Determine the [X, Y] coordinate at the center of the cell enclosing the given text.  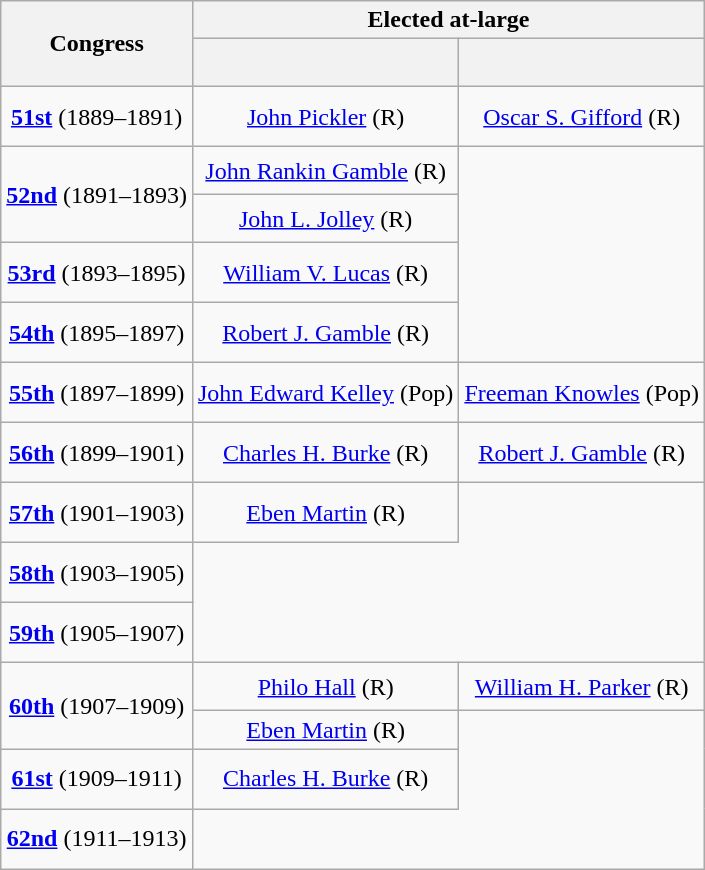
52nd (1891–1893) [97, 195]
Elected at-large [448, 20]
John L. Jolley (R) [325, 219]
Philo Hall (R) [325, 687]
54th (1895–1897) [97, 333]
Oscar S. Gifford (R) [582, 117]
61st (1909–1911) [97, 779]
Freeman Knowles (Pop) [582, 393]
John Edward Kelley (Pop) [325, 393]
William V. Lucas (R) [325, 273]
56th (1899–1901) [97, 453]
51st (1889–1891) [97, 117]
John Pickler (R) [325, 117]
62nd (1911–1913) [97, 839]
60th (1907–1909) [97, 706]
53rd (1893–1895) [97, 273]
58th (1903–1905) [97, 573]
55th (1897–1899) [97, 393]
57th (1901–1903) [97, 513]
59th (1905–1907) [97, 633]
William H. Parker (R) [582, 687]
Congress [97, 44]
John Rankin Gamble (R) [325, 171]
